Identify which cell holds the provided text, then report its (X, Y) central coordinate. 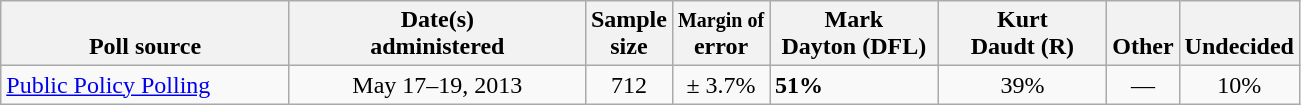
May 17–19, 2013 (437, 85)
Date(s)administered (437, 34)
Poll source (146, 34)
KurtDaudt (R) (1022, 34)
Margin oferror (720, 34)
— (1143, 85)
Other (1143, 34)
712 (628, 85)
51% (854, 85)
39% (1022, 85)
10% (1239, 85)
Public Policy Polling (146, 85)
MarkDayton (DFL) (854, 34)
Undecided (1239, 34)
± 3.7% (720, 85)
Samplesize (628, 34)
